Detect which cell encompasses the target text, then output its (X, Y) center coordinate. 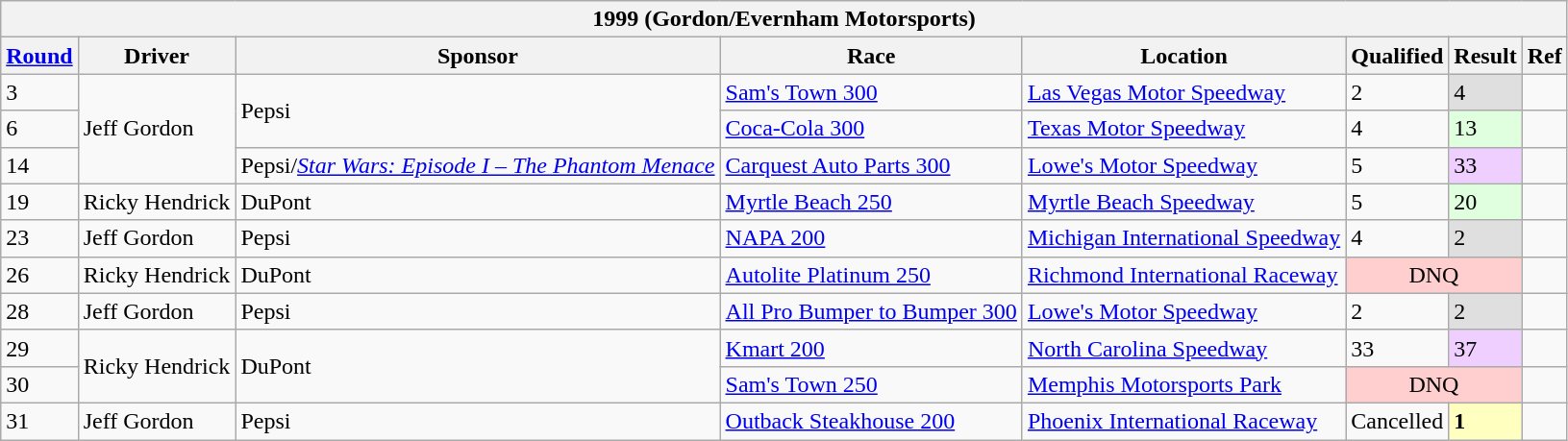
North Carolina Speedway (1183, 348)
Result (1485, 56)
Race (871, 56)
19 (39, 202)
NAPA 200 (871, 238)
3 (39, 92)
20 (1485, 202)
Michigan International Speedway (1183, 238)
29 (39, 348)
Driver (157, 56)
All Pro Bumper to Bumper 300 (871, 311)
37 (1485, 348)
14 (39, 165)
Richmond International Raceway (1183, 275)
Myrtle Beach 250 (871, 202)
Autolite Platinum 250 (871, 275)
13 (1485, 129)
Phoenix International Raceway (1183, 421)
Sam's Town 250 (871, 384)
Sponsor (478, 56)
Las Vegas Motor Speedway (1183, 92)
Sam's Town 300 (871, 92)
28 (39, 311)
Cancelled (1398, 421)
Kmart 200 (871, 348)
Qualified (1398, 56)
Myrtle Beach Speedway (1183, 202)
Ref (1544, 56)
23 (39, 238)
Round (39, 56)
30 (39, 384)
Pepsi/Star Wars: Episode I – The Phantom Menace (478, 165)
Texas Motor Speedway (1183, 129)
1 (1485, 421)
6 (39, 129)
Location (1183, 56)
Carquest Auto Parts 300 (871, 165)
26 (39, 275)
31 (39, 421)
Coca-Cola 300 (871, 129)
1999 (Gordon/Evernham Motorsports) (784, 19)
Memphis Motorsports Park (1183, 384)
Outback Steakhouse 200 (871, 421)
